From the cell containing the given text, extract its center point as (X, Y) coordinate. 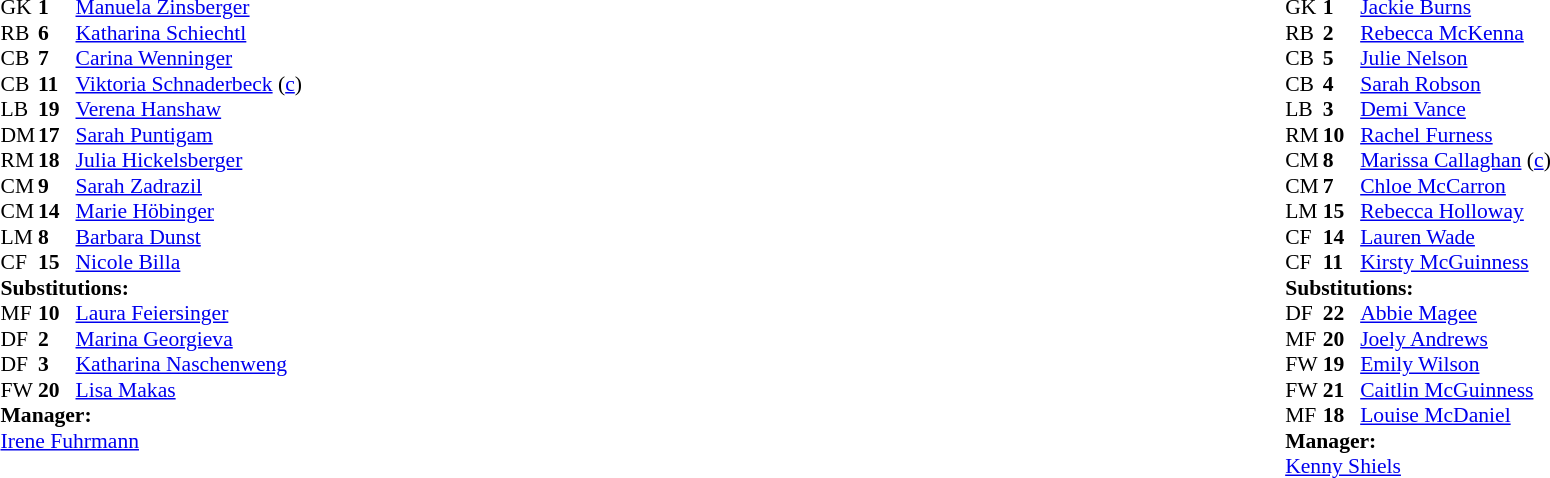
Sarah Zadrazil (189, 186)
9 (57, 186)
Katharina Naschenweng (189, 365)
Lisa Makas (189, 390)
Nicole Billa (189, 263)
4 (1342, 84)
Carina Wenninger (189, 59)
Katharina Schiechtl (189, 33)
Manager: (150, 415)
DM (19, 135)
Laura Feiersinger (189, 313)
21 (1342, 390)
Verena Hanshaw (189, 109)
Julia Hickelsberger (189, 161)
Irene Fuhrmann (150, 441)
6 (57, 33)
5 (1342, 59)
22 (1342, 313)
Marie Höbinger (189, 211)
Viktoria Schnaderbeck (c) (189, 84)
17 (57, 135)
Sarah Puntigam (189, 135)
Barbara Dunst (189, 237)
Marina Georgieva (189, 339)
Substitutions: (150, 288)
